For the text-containing cell, return its midpoint in (x, y) coordinate format. 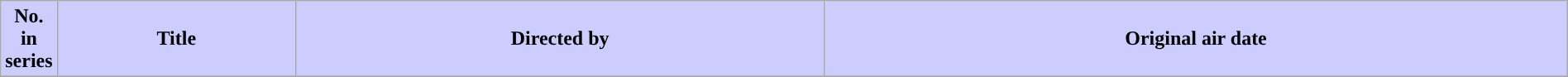
Directed by (559, 39)
Original air date (1196, 39)
No. inseries (29, 39)
Title (176, 39)
